Pinpoint the cell where the given text exists, returning its [X, Y] midpoint coordinate. 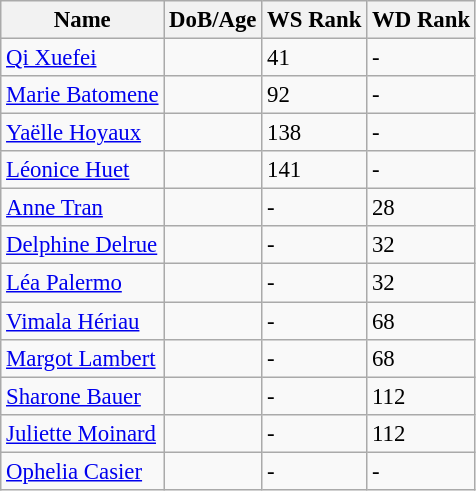
Léa Palermo [82, 283]
Marie Batomene [82, 95]
28 [422, 208]
WD Rank [422, 20]
Qi Xuefei [82, 58]
138 [314, 133]
Yaëlle Hoyaux [82, 133]
141 [314, 170]
WS Rank [314, 20]
Sharone Bauer [82, 396]
Vimala Hériau [82, 321]
92 [314, 95]
Name [82, 20]
Margot Lambert [82, 358]
Delphine Delrue [82, 245]
Anne Tran [82, 208]
Juliette Moinard [82, 433]
DoB/Age [213, 20]
Léonice Huet [82, 170]
41 [314, 58]
Ophelia Casier [82, 471]
